Identify which cell holds the provided text, then report its (X, Y) central coordinate. 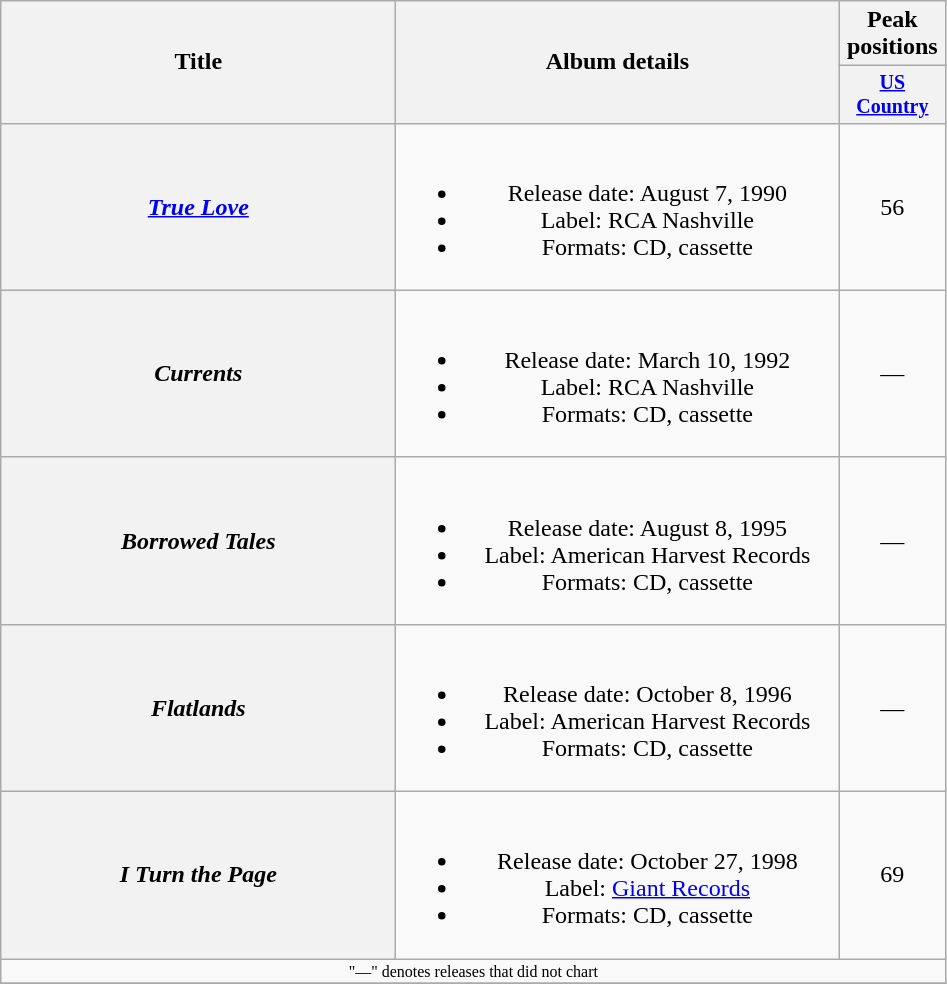
Release date: October 27, 1998Label: Giant RecordsFormats: CD, cassette (618, 876)
"—" denotes releases that did not chart (474, 971)
US Country (892, 94)
Borrowed Tales (198, 540)
Flatlands (198, 708)
Title (198, 62)
Release date: October 8, 1996Label: American Harvest RecordsFormats: CD, cassette (618, 708)
Peakpositions (892, 34)
Release date: March 10, 1992Label: RCA NashvilleFormats: CD, cassette (618, 374)
True Love (198, 206)
Release date: August 8, 1995Label: American Harvest RecordsFormats: CD, cassette (618, 540)
69 (892, 876)
I Turn the Page (198, 876)
Album details (618, 62)
56 (892, 206)
Release date: August 7, 1990Label: RCA NashvilleFormats: CD, cassette (618, 206)
Currents (198, 374)
